Determine the (x, y) coordinate at the center of the cell enclosing the given text.  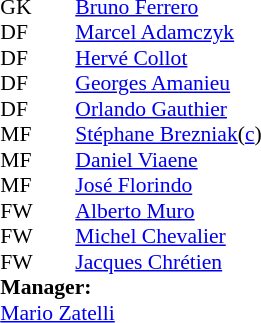
Orlando Gauthier (156, 109)
Jacques Chrétien (156, 262)
Stéphane Brezniak (156, 135)
Daniel Viaene (156, 160)
José Florindo (156, 185)
Georges Amanieu (156, 83)
Manager: (118, 287)
Hervé Collot (156, 58)
Marcel Adamczyk (156, 33)
Alberto Muro (156, 211)
Michel Chevalier (156, 237)
